Return (x, y) of the center of cell containing provided text 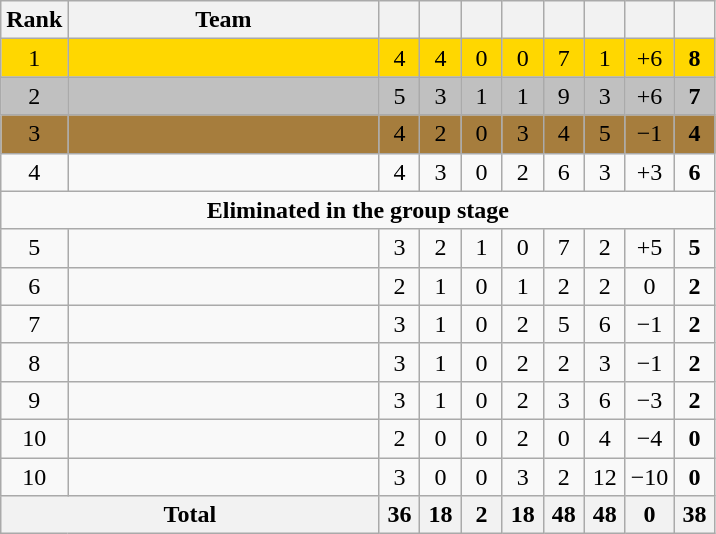
+5 (650, 248)
−10 (650, 477)
Rank (34, 20)
36 (400, 515)
Team (224, 20)
Eliminated in the group stage (358, 210)
−3 (650, 400)
12 (604, 477)
38 (694, 515)
Total (190, 515)
+3 (650, 172)
−4 (650, 438)
